Return [x, y] of the center of cell containing provided text 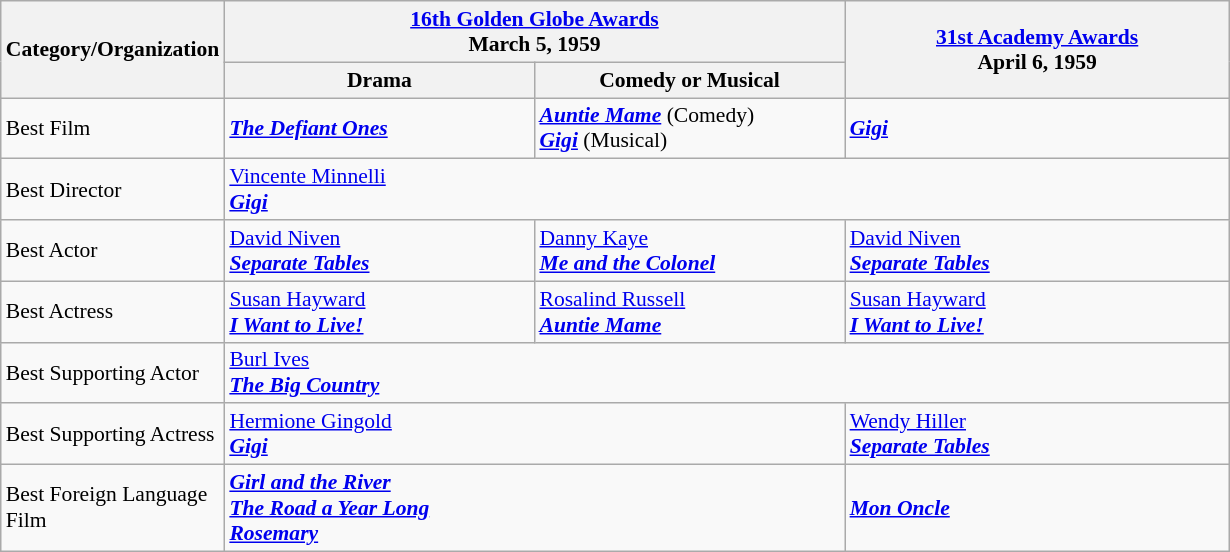
The Defiant Ones [379, 128]
16th Golden Globe AwardsMarch 5, 1959 [534, 32]
Best Actor [113, 250]
Mon Oncle [1038, 508]
Best Supporting Actor [113, 372]
Burl IvesThe Big Country [726, 372]
Comedy or Musical [689, 80]
Best Foreign Language Film [113, 508]
Rosalind RussellAuntie Mame [689, 312]
Best Director [113, 190]
Category/Organization [113, 50]
Best Film [113, 128]
Gigi [1038, 128]
Vincente MinnelliGigi [726, 190]
Danny KayeMe and the Colonel [689, 250]
Wendy HillerSeparate Tables [1038, 434]
Best Actress [113, 312]
31st Academy AwardsApril 6, 1959 [1038, 50]
Hermione GingoldGigi [534, 434]
Drama [379, 80]
Girl and the RiverThe Road a Year LongRosemary [534, 508]
Auntie Mame (Comedy)Gigi (Musical) [689, 128]
Best Supporting Actress [113, 434]
